Extract the [x, y] coordinate from the center of the cell holding the provided text.  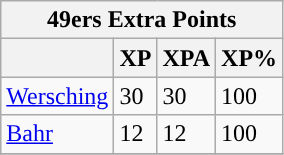
XP [136, 58]
Bahr [58, 134]
49ers Extra Points [142, 20]
Wersching [58, 96]
XP% [250, 58]
XPA [186, 58]
